Return [x, y] of the center of cell containing provided text 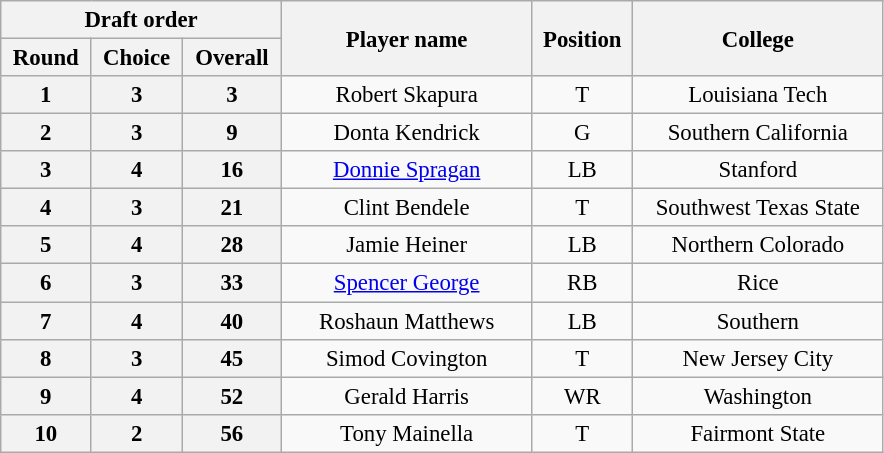
Choice [137, 58]
Washington [758, 396]
Rice [758, 283]
Jamie Heiner [406, 245]
Round [46, 58]
Roshaun Matthews [406, 321]
7 [46, 321]
Overall [232, 58]
Donta Kendrick [406, 133]
52 [232, 396]
40 [232, 321]
WR [582, 396]
Position [582, 38]
28 [232, 245]
Donnie Spragan [406, 170]
G [582, 133]
16 [232, 170]
6 [46, 283]
Southern [758, 321]
33 [232, 283]
Tony Mainella [406, 433]
Draft order [142, 20]
Spencer George [406, 283]
56 [232, 433]
45 [232, 358]
Simod Covington [406, 358]
Clint Bendele [406, 208]
Robert Skapura [406, 95]
10 [46, 433]
New Jersey City [758, 358]
5 [46, 245]
Southwest Texas State [758, 208]
1 [46, 95]
Stanford [758, 170]
Louisiana Tech [758, 95]
Northern Colorado [758, 245]
8 [46, 358]
College [758, 38]
Gerald Harris [406, 396]
RB [582, 283]
21 [232, 208]
Player name [406, 38]
Southern California [758, 133]
Fairmont State [758, 433]
